Provide the (x, y) coordinate of the cell's center where the given text is located.  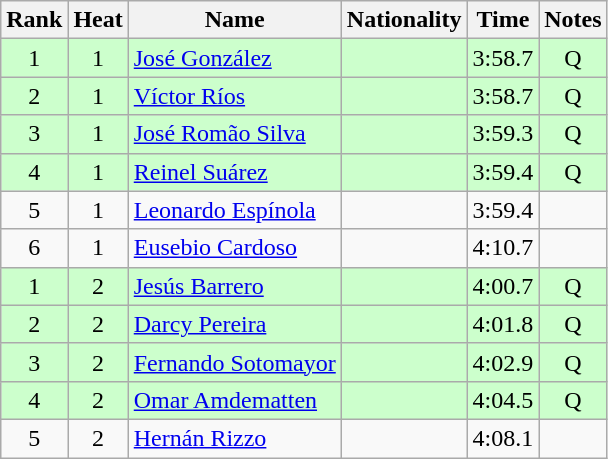
4:00.7 (503, 286)
4:10.7 (503, 248)
Heat (98, 20)
Hernán Rizzo (234, 438)
Notes (573, 20)
Nationality (404, 20)
Leonardo Espínola (234, 210)
Eusebio Cardoso (234, 248)
Darcy Pereira (234, 324)
Time (503, 20)
Name (234, 20)
Omar Amdematten (234, 400)
4:08.1 (503, 438)
Reinel Suárez (234, 172)
Fernando Sotomayor (234, 362)
Víctor Ríos (234, 96)
4:02.9 (503, 362)
3:59.3 (503, 134)
6 (34, 248)
Rank (34, 20)
4:04.5 (503, 400)
José González (234, 58)
Jesús Barrero (234, 286)
4:01.8 (503, 324)
José Romão Silva (234, 134)
